Find where the given text appears and provide that cell's center as (x, y) coordinate. 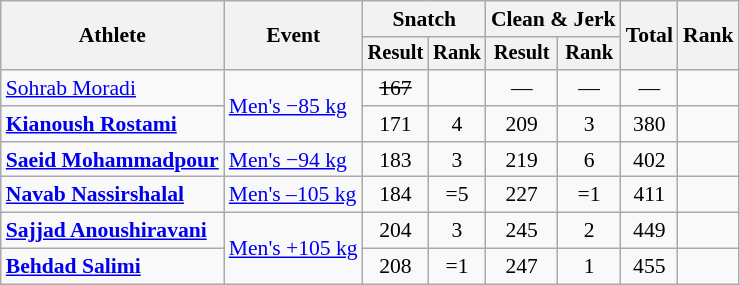
2 (590, 231)
4 (457, 124)
Clean & Jerk (554, 19)
208 (396, 267)
Snatch (424, 19)
380 (650, 124)
Behdad Salimi (112, 267)
Total (650, 36)
171 (396, 124)
247 (522, 267)
Saeid Mohammadpour (112, 160)
209 (522, 124)
449 (650, 231)
6 (590, 160)
167 (396, 88)
402 (650, 160)
Men's +105 kg (294, 248)
Sajjad Anoushiravani (112, 231)
Sohrab Moradi (112, 88)
=5 (457, 195)
1 (590, 267)
Event (294, 36)
Men's −85 kg (294, 106)
455 (650, 267)
204 (396, 231)
Navab Nassirshalal (112, 195)
184 (396, 195)
Men's −94 kg (294, 160)
183 (396, 160)
227 (522, 195)
245 (522, 231)
Kianoush Rostami (112, 124)
Men's –105 kg (294, 195)
411 (650, 195)
Athlete (112, 36)
219 (522, 160)
